For the text-containing cell, return its midpoint in [x, y] coordinate format. 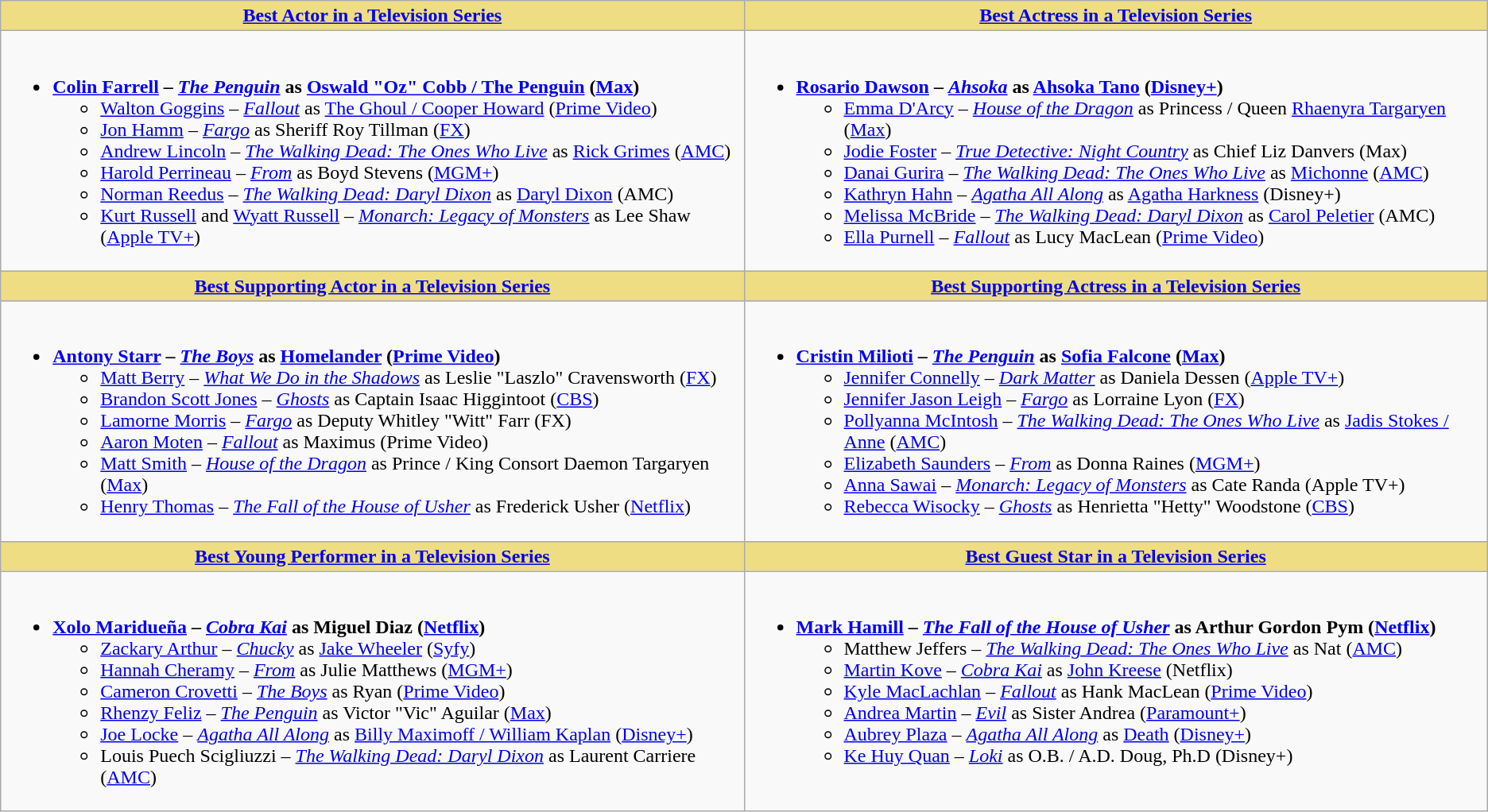
Best Supporting Actress in a Television Series [1116, 286]
Best Actor in a Television Series [372, 16]
Best Young Performer in a Television Series [372, 556]
Best Supporting Actor in a Television Series [372, 286]
Best Actress in a Television Series [1116, 16]
Best Guest Star in a Television Series [1116, 556]
